Determine the (X, Y) coordinate at the center of the cell enclosing the given text.  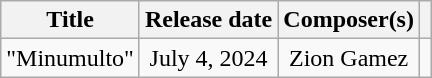
"Minumulto" (70, 58)
July 4, 2024 (208, 58)
Title (70, 20)
Zion Gamez (349, 58)
Release date (208, 20)
Composer(s) (349, 20)
